For the text-containing cell, return its midpoint in [x, y] coordinate format. 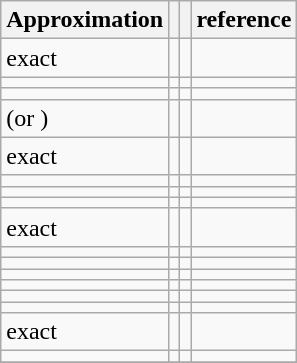
Approximation [85, 20]
reference [244, 20]
(or ) [85, 118]
